Scan for the cell matching the given text and deliver its (x, y) coordinate at center. 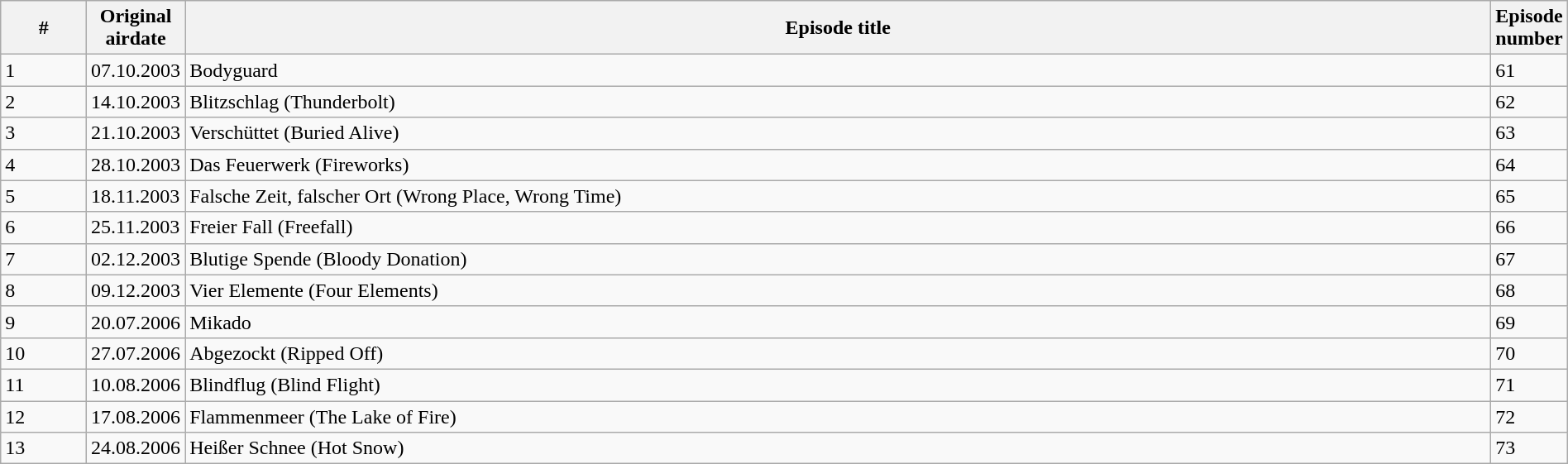
17.08.2006 (136, 416)
Blitzschlag (Thunderbolt) (839, 102)
67 (1529, 259)
3 (44, 133)
Verschüttet (Buried Alive) (839, 133)
Blutige Spende (Bloody Donation) (839, 259)
70 (1529, 353)
7 (44, 259)
Episode title (839, 28)
14.10.2003 (136, 102)
Heißer Schnee (Hot Snow) (839, 448)
25.11.2003 (136, 227)
Falsche Zeit, falscher Ort (Wrong Place, Wrong Time) (839, 196)
13 (44, 448)
61 (1529, 70)
73 (1529, 448)
65 (1529, 196)
Vier Elemente (Four Elements) (839, 290)
72 (1529, 416)
Flammenmeer (The Lake of Fire) (839, 416)
71 (1529, 385)
64 (1529, 165)
18.11.2003 (136, 196)
Abgezockt (Ripped Off) (839, 353)
# (44, 28)
21.10.2003 (136, 133)
10 (44, 353)
07.10.2003 (136, 70)
63 (1529, 133)
Blindflug (Blind Flight) (839, 385)
09.12.2003 (136, 290)
28.10.2003 (136, 165)
Original airdate (136, 28)
5 (44, 196)
Bodyguard (839, 70)
66 (1529, 227)
4 (44, 165)
6 (44, 227)
10.08.2006 (136, 385)
27.07.2006 (136, 353)
12 (44, 416)
8 (44, 290)
69 (1529, 322)
9 (44, 322)
24.08.2006 (136, 448)
68 (1529, 290)
20.07.2006 (136, 322)
Das Feuerwerk (Fireworks) (839, 165)
2 (44, 102)
11 (44, 385)
02.12.2003 (136, 259)
Freier Fall (Freefall) (839, 227)
Episode number (1529, 28)
Mikado (839, 322)
1 (44, 70)
62 (1529, 102)
